Identify which cell holds the provided text, then report its (x, y) central coordinate. 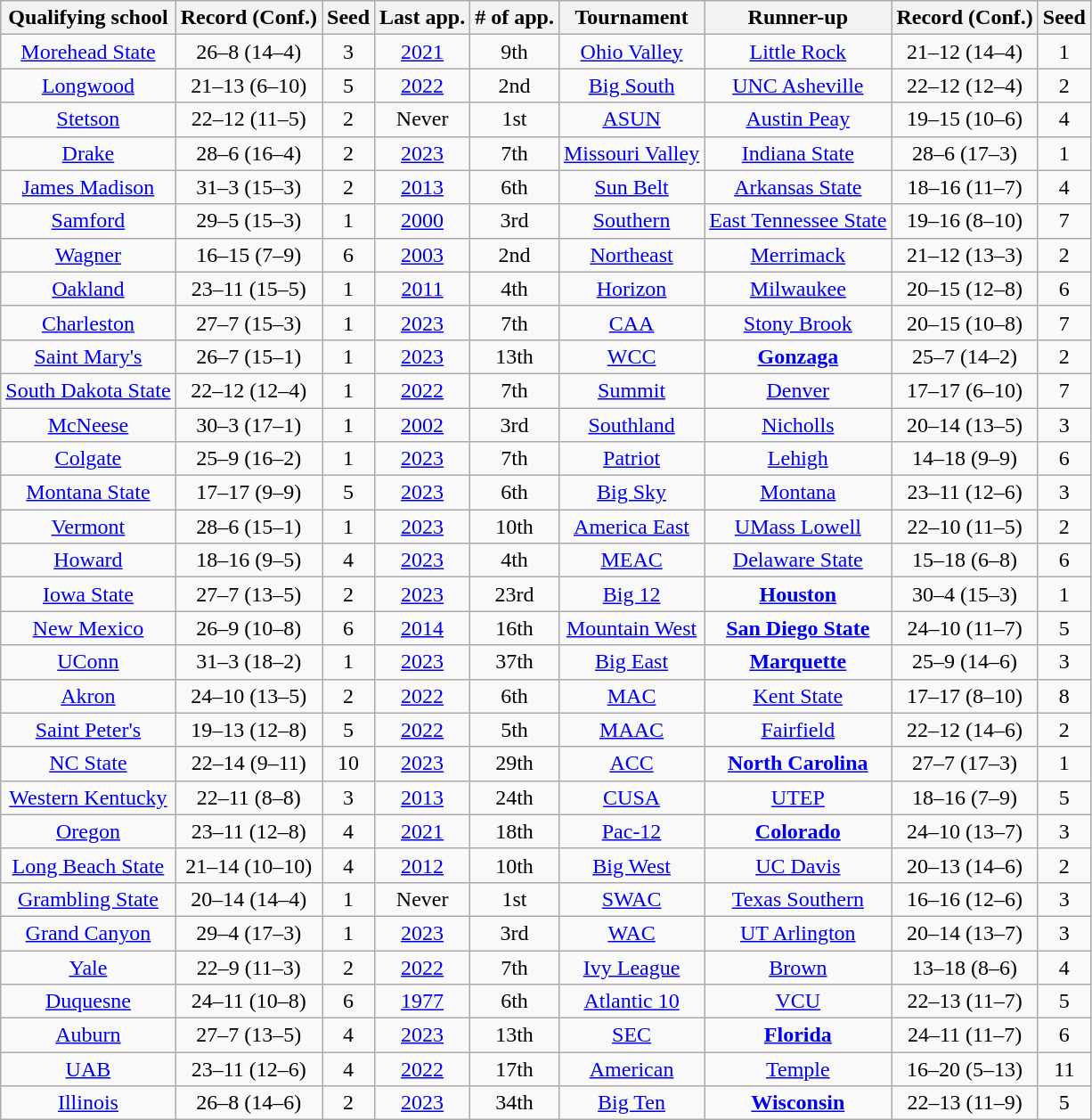
SWAC (631, 899)
Big East (631, 662)
Marquette (798, 662)
MAAC (631, 730)
Charleston (88, 323)
19–13 (12–8) (249, 730)
22–14 (9–11) (249, 764)
Denver (798, 390)
South Dakota State (88, 390)
29th (515, 764)
Vermont (88, 527)
22–11 (8–8) (249, 797)
Iowa State (88, 594)
2003 (422, 255)
Indiana State (798, 153)
18–16 (11–7) (965, 187)
McNeese (88, 425)
Long Beach State (88, 865)
21–13 (6–10) (249, 86)
# of app. (515, 18)
ACC (631, 764)
UC Davis (798, 865)
Wisconsin (798, 1103)
American (631, 1069)
Summit (631, 390)
Drake (88, 153)
24th (515, 797)
Morehead State (88, 52)
29–4 (17–3) (249, 933)
North Carolina (798, 764)
23rd (515, 594)
16–15 (7–9) (249, 255)
Illinois (88, 1103)
Grambling State (88, 899)
17–17 (8–10) (965, 696)
Delaware State (798, 560)
CUSA (631, 797)
20–14 (14–4) (249, 899)
18th (515, 831)
Nicholls (798, 425)
25–7 (14–2) (965, 356)
Kent State (798, 696)
25–9 (14–6) (965, 662)
5th (515, 730)
Duquesne (88, 1001)
CAA (631, 323)
Northeast (631, 255)
15–18 (6–8) (965, 560)
30–4 (15–3) (965, 594)
UNC Asheville (798, 86)
Wagner (88, 255)
14–18 (9–9) (965, 459)
ASUN (631, 119)
Saint Peter's (88, 730)
Houston (798, 594)
17–17 (9–9) (249, 493)
9th (515, 52)
Arkansas State (798, 187)
Western Kentucky (88, 797)
UConn (88, 662)
Little Rock (798, 52)
Lehigh (798, 459)
MEAC (631, 560)
23–11 (12–8) (249, 831)
Oakland (88, 289)
8 (1063, 696)
18–16 (9–5) (249, 560)
21–14 (10–10) (249, 865)
20–13 (14–6) (965, 865)
Stetson (88, 119)
Florida (798, 1035)
26–8 (14–6) (249, 1103)
Brown (798, 967)
UT Arlington (798, 933)
37th (515, 662)
Runner-up (798, 18)
16–16 (12–6) (965, 899)
James Madison (88, 187)
19–16 (8–10) (965, 221)
Samford (88, 221)
Ohio Valley (631, 52)
27–7 (15–3) (249, 323)
Big West (631, 865)
Big South (631, 86)
27–7 (17–3) (965, 764)
22–13 (11–9) (965, 1103)
16th (515, 628)
19–15 (10–6) (965, 119)
26–9 (10–8) (249, 628)
Mountain West (631, 628)
17–17 (6–10) (965, 390)
20–15 (12–8) (965, 289)
UMass Lowell (798, 527)
Colgate (88, 459)
2014 (422, 628)
2012 (422, 865)
29–5 (15–3) (249, 221)
WCC (631, 356)
Auburn (88, 1035)
East Tennessee State (798, 221)
24–11 (11–7) (965, 1035)
Colorado (798, 831)
Ivy League (631, 967)
VCU (798, 1001)
24–10 (13–5) (249, 696)
Akron (88, 696)
11 (1063, 1069)
Sun Belt (631, 187)
Merrimack (798, 255)
New Mexico (88, 628)
30–3 (17–1) (249, 425)
22–10 (11–5) (965, 527)
22–13 (11–7) (965, 1001)
2000 (422, 221)
23–11 (15–5) (249, 289)
24–10 (11–7) (965, 628)
Yale (88, 967)
Saint Mary's (88, 356)
28–6 (16–4) (249, 153)
Fairfield (798, 730)
Stony Brook (798, 323)
Big 12 (631, 594)
34th (515, 1103)
31–3 (18–2) (249, 662)
28–6 (15–1) (249, 527)
24–10 (13–7) (965, 831)
2011 (422, 289)
16–20 (5–13) (965, 1069)
20–15 (10–8) (965, 323)
Montana State (88, 493)
22–9 (11–3) (249, 967)
Howard (88, 560)
1977 (422, 1001)
UTEP (798, 797)
21–12 (14–4) (965, 52)
Atlantic 10 (631, 1001)
MAC (631, 696)
Patriot (631, 459)
Pac-12 (631, 831)
America East (631, 527)
Texas Southern (798, 899)
17th (515, 1069)
Temple (798, 1069)
28–6 (17–3) (965, 153)
Milwaukee (798, 289)
San Diego State (798, 628)
Big Ten (631, 1103)
25–9 (16–2) (249, 459)
SEC (631, 1035)
NC State (88, 764)
22–12 (14–6) (965, 730)
10 (349, 764)
26–8 (14–4) (249, 52)
Qualifying school (88, 18)
UAB (88, 1069)
26–7 (15–1) (249, 356)
13–18 (8–6) (965, 967)
Last app. (422, 18)
20–14 (13–7) (965, 933)
Southland (631, 425)
Tournament (631, 18)
Missouri Valley (631, 153)
WAC (631, 933)
21–12 (13–3) (965, 255)
Austin Peay (798, 119)
20–14 (13–5) (965, 425)
31–3 (15–3) (249, 187)
Grand Canyon (88, 933)
2002 (422, 425)
22–12 (11–5) (249, 119)
Oregon (88, 831)
24–11 (10–8) (249, 1001)
Horizon (631, 289)
Montana (798, 493)
Longwood (88, 86)
18–16 (7–9) (965, 797)
Big Sky (631, 493)
Gonzaga (798, 356)
Southern (631, 221)
